Extract the [x, y] coordinate from the center of the cell holding the provided text.  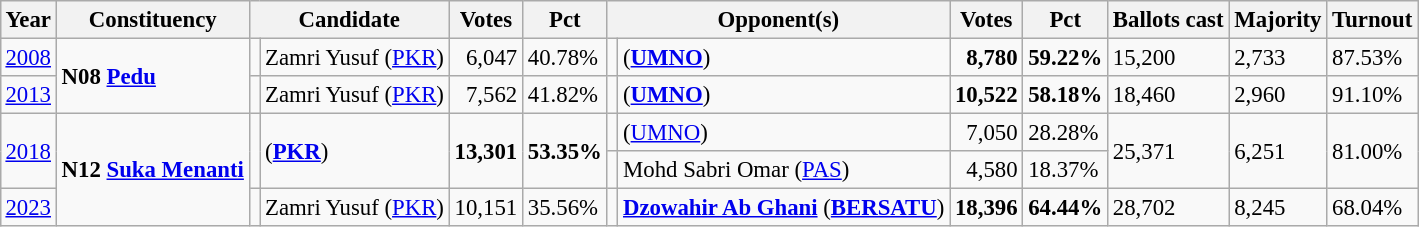
53.35% [564, 152]
87.53% [1372, 57]
2,960 [1278, 95]
Dzowahir Ab Ghani (BERSATU) [784, 208]
18.37% [1066, 170]
35.56% [564, 208]
Majority [1278, 20]
2013 [28, 95]
N12 Suka Menanti [152, 170]
Ballots cast [1168, 20]
4,580 [986, 170]
59.22% [1066, 57]
(PKR) [354, 152]
18,460 [1168, 95]
25,371 [1168, 152]
18,396 [986, 208]
8,245 [1278, 208]
28.28% [1066, 133]
13,301 [486, 152]
7,562 [486, 95]
6,251 [1278, 152]
Mohd Sabri Omar (PAS) [784, 170]
Turnout [1372, 20]
28,702 [1168, 208]
68.04% [1372, 208]
10,522 [986, 95]
7,050 [986, 133]
15,200 [1168, 57]
81.00% [1372, 152]
41.82% [564, 95]
2018 [28, 152]
Candidate [349, 20]
10,151 [486, 208]
64.44% [1066, 208]
2023 [28, 208]
N08 Pedu [152, 76]
2,733 [1278, 57]
2008 [28, 57]
Constituency [152, 20]
40.78% [564, 57]
91.10% [1372, 95]
Year [28, 20]
Opponent(s) [778, 20]
58.18% [1066, 95]
6,047 [486, 57]
8,780 [986, 57]
